For the text-containing cell, return its midpoint in [X, Y] coordinate format. 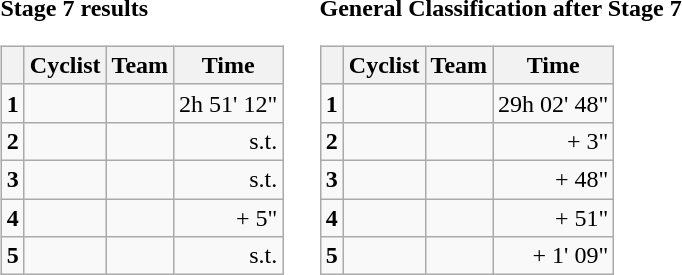
+ 1' 09" [554, 256]
29h 02' 48" [554, 103]
+ 5" [228, 217]
+ 51" [554, 217]
+ 3" [554, 141]
2h 51' 12" [228, 103]
+ 48" [554, 179]
